Return the [X, Y] coordinate for the center point of the cell that contains the specified text.  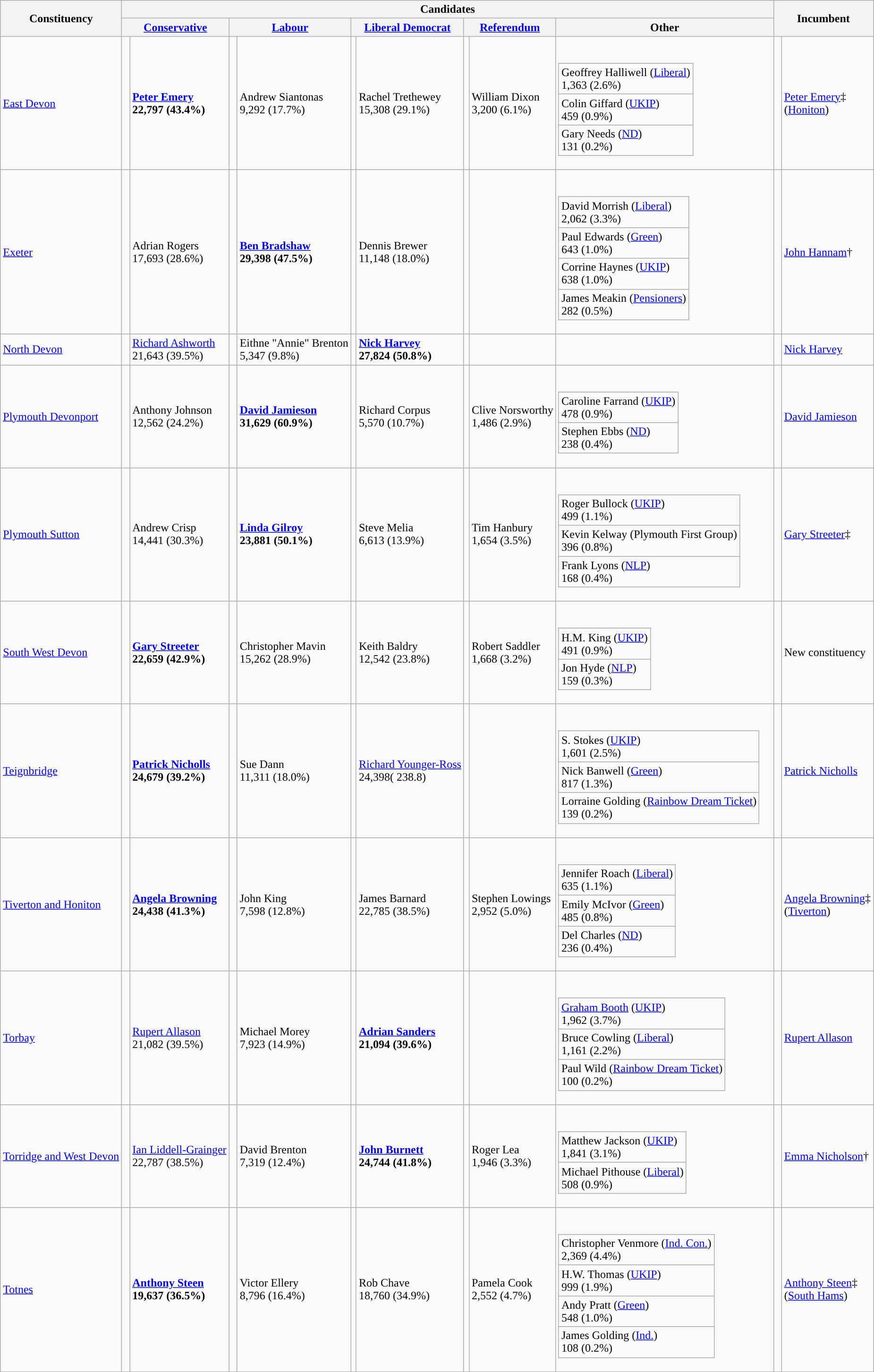
Nick Harvey [827, 349]
Richard Ashworth21,643 (39.5%) [179, 349]
Emily McIvor (Green)485 (0.8%) [617, 911]
Caroline Farrand (UKIP)478 (0.9%) [618, 407]
Stephen Lowings2,952 (5.0%) [512, 904]
S. Stokes (UKIP)1,601 (2.5%) Nick Banwell (Green)817 (1.3%) Lorraine Golding (Rainbow Dream Ticket)139 (0.2%) [665, 771]
Ben Bradshaw29,398 (47.5%) [294, 252]
Roger Lea1,946 (3.3%) [512, 1156]
Christopher Venmore (Ind. Con.)2,369 (4.4%) [636, 1250]
David Morrish (Liberal)2,062 (3.3%) [623, 213]
Eithne "Annie" Brenton5,347 (9.8%) [294, 349]
Other [665, 27]
James Meakin (Pensioners)282 (0.5%) [623, 304]
Roger Bullock (UKIP)499 (1.1%) [649, 510]
Peter Emery22,797 (43.4%) [179, 103]
Jon Hyde (NLP)159 (0.3%) [604, 674]
Graham Booth (UKIP)1,962 (3.7%) [642, 1014]
Rachel Trethewey15,308 (29.1%) [410, 103]
Michael Morey7,923 (14.9%) [294, 1038]
Andrew Siantonas9,292 (17.7%) [294, 103]
James Barnard22,785 (38.5%) [410, 904]
William Dixon3,200 (6.1%) [512, 103]
S. Stokes (UKIP)1,601 (2.5%) [659, 746]
Steve Melia6,613 (13.9%) [410, 535]
Conservative [176, 27]
John Hannam† [827, 252]
Totnes [61, 1290]
Corrine Haynes (UKIP)638 (1.0%) [623, 274]
Gary Needs (ND)131 (0.2%) [626, 140]
Christopher Venmore (Ind. Con.)2,369 (4.4%) H.W. Thomas (UKIP)999 (1.9%) Andy Pratt (Green)548 (1.0%) James Golding (Ind.)108 (0.2%) [665, 1290]
Rob Chave18,760 (34.9%) [410, 1290]
James Golding (Ind.)108 (0.2%) [636, 1342]
Emma Nicholson† [827, 1156]
Referendum [510, 27]
Ian Liddell-Grainger22,787 (38.5%) [179, 1156]
North Devon [61, 349]
Constituency [61, 18]
Incumbent [823, 18]
Angela Browning‡(Tiverton) [827, 904]
Richard Corpus5,570 (10.7%) [410, 416]
Kevin Kelway (Plymouth First Group)396 (0.8%) [649, 541]
Andrew Crisp14,441 (30.3%) [179, 535]
Colin Giffard (UKIP)459 (0.9%) [626, 110]
Andy Pratt (Green)548 (1.0%) [636, 1311]
Labour [290, 27]
Geoffrey Halliwell (Liberal)1,363 (2.6%) Colin Giffard (UKIP)459 (0.9%) Gary Needs (ND)131 (0.2%) [665, 103]
Rupert Allason [827, 1038]
Anthony Steen‡(South Hams) [827, 1290]
Jennifer Roach (Liberal)635 (1.1%) Emily McIvor (Green)485 (0.8%) Del Charles (ND)236 (0.4%) [665, 904]
Sue Dann11,311 (18.0%) [294, 771]
Plymouth Sutton [61, 535]
Michael Pithouse (Liberal)508 (0.9%) [622, 1178]
Torbay [61, 1038]
Pamela Cook2,552 (4.7%) [512, 1290]
Rupert Allason21,082 (39.5%) [179, 1038]
Peter Emery‡(Honiton) [827, 103]
Nick Harvey27,824 (50.8%) [410, 349]
H.M. King (UKIP)491 (0.9%) Jon Hyde (NLP)159 (0.3%) [665, 653]
Christopher Mavin15,262 (28.9%) [294, 653]
Stephen Ebbs (ND)238 (0.4%) [618, 438]
Tim Hanbury1,654 (3.5%) [512, 535]
Roger Bullock (UKIP)499 (1.1%) Kevin Kelway (Plymouth First Group)396 (0.8%) Frank Lyons (NLP)168 (0.4%) [665, 535]
Frank Lyons (NLP)168 (0.4%) [649, 571]
Patrick Nicholls24,679 (39.2%) [179, 771]
John Burnett24,744 (41.8%) [410, 1156]
Tiverton and Honiton [61, 904]
Angela Browning24,438 (41.3%) [179, 904]
Anthony Johnson12,562 (24.2%) [179, 416]
Nick Banwell (Green)817 (1.3%) [659, 777]
Liberal Democrat [407, 27]
Gary Streeter22,659 (42.9%) [179, 653]
Paul Edwards (Green)643 (1.0%) [623, 243]
Bruce Cowling (Liberal)1,161 (2.2%) [642, 1044]
Clive Norsworthy1,486 (2.9%) [512, 416]
Paul Wild (Rainbow Dream Ticket)100 (0.2%) [642, 1075]
H.W. Thomas (UKIP)999 (1.9%) [636, 1281]
Keith Baldry12,542 (23.8%) [410, 653]
Adrian Rogers17,693 (28.6%) [179, 252]
Gary Streeter‡ [827, 535]
Linda Gilroy23,881 (50.1%) [294, 535]
East Devon [61, 103]
Teignbridge [61, 771]
Jennifer Roach (Liberal)635 (1.1%) [617, 880]
New constituency [827, 653]
Candidates [448, 9]
David Jamieson31,629 (60.9%) [294, 416]
H.M. King (UKIP)491 (0.9%) [604, 643]
Graham Booth (UKIP)1,962 (3.7%) Bruce Cowling (Liberal)1,161 (2.2%) Paul Wild (Rainbow Dream Ticket)100 (0.2%) [665, 1038]
David Morrish (Liberal)2,062 (3.3%) Paul Edwards (Green)643 (1.0%) Corrine Haynes (UKIP)638 (1.0%) James Meakin (Pensioners)282 (0.5%) [665, 252]
Victor Ellery8,796 (16.4%) [294, 1290]
Del Charles (ND)236 (0.4%) [617, 942]
Matthew Jackson (UKIP)1,841 (3.1%) [622, 1147]
Exeter [61, 252]
Dennis Brewer11,148 (18.0%) [410, 252]
Geoffrey Halliwell (Liberal)1,363 (2.6%) [626, 78]
Patrick Nicholls [827, 771]
Torridge and West Devon [61, 1156]
Anthony Steen19,637 (36.5%) [179, 1290]
Robert Saddler1,668 (3.2%) [512, 653]
South West Devon [61, 653]
David Jamieson [827, 416]
Adrian Sanders21,094 (39.6%) [410, 1038]
David Brenton7,319 (12.4%) [294, 1156]
Caroline Farrand (UKIP)478 (0.9%) Stephen Ebbs (ND)238 (0.4%) [665, 416]
Lorraine Golding (Rainbow Dream Ticket)139 (0.2%) [659, 808]
Richard Younger-Ross24,398( 238.8) [410, 771]
John King7,598 (12.8%) [294, 904]
Plymouth Devonport [61, 416]
Matthew Jackson (UKIP)1,841 (3.1%) Michael Pithouse (Liberal)508 (0.9%) [665, 1156]
